Search for the cell housing the specified text and yield its (X, Y) center coordinate. 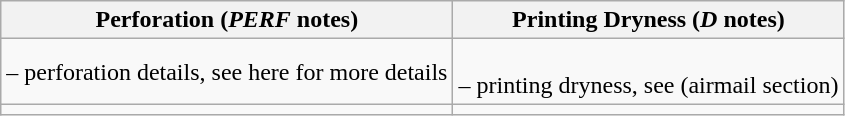
Perforation (PERF notes) (227, 20)
Printing Dryness (D notes) (648, 20)
– printing dryness, see (airmail section) (648, 72)
– perforation details, see here for more details (227, 72)
